For the text-containing cell, return its midpoint in (x, y) coordinate format. 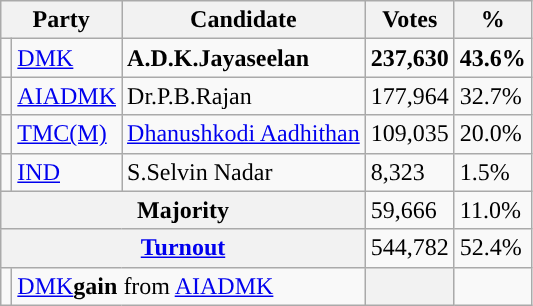
DMK (67, 58)
Candidate (244, 20)
IND (67, 172)
20.0% (492, 134)
Turnout (183, 248)
237,630 (410, 58)
52.4% (492, 248)
59,666 (410, 210)
43.6% (492, 58)
TMC(M) (67, 134)
DMKgain from AIADMK (188, 286)
Votes (410, 20)
1.5% (492, 172)
% (492, 20)
8,323 (410, 172)
11.0% (492, 210)
Dr.P.B.Rajan (244, 96)
177,964 (410, 96)
109,035 (410, 134)
Majority (183, 210)
544,782 (410, 248)
32.7% (492, 96)
Party (62, 20)
S.Selvin Nadar (244, 172)
Dhanushkodi Aadhithan (244, 134)
AIADMK (67, 96)
A.D.K.Jayaseelan (244, 58)
